Find where the given text appears and provide that cell's center as [x, y] coordinate. 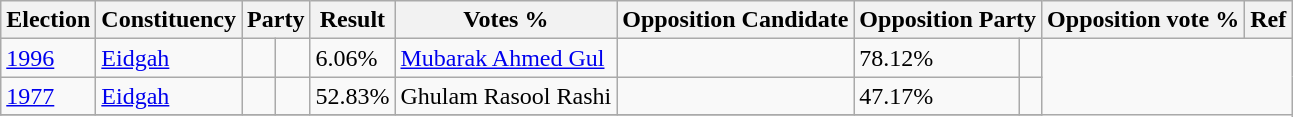
6.06% [352, 58]
Ref [1268, 20]
78.12% [937, 58]
Ghulam Rasool Rashi [506, 96]
Party [276, 20]
Mubarak Ahmed Gul [506, 58]
1996 [48, 58]
Election [48, 20]
52.83% [352, 96]
Result [352, 20]
Opposition Party [948, 20]
Constituency [169, 20]
Votes % [506, 20]
Opposition vote % [1144, 20]
1977 [48, 96]
47.17% [937, 96]
Opposition Candidate [736, 20]
